Search for the cell housing the specified text and yield its [X, Y] center coordinate. 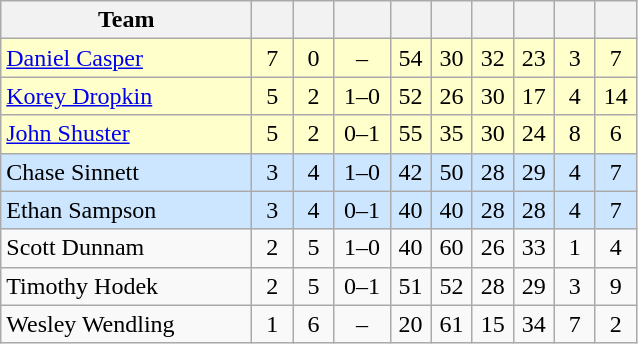
61 [452, 324]
8 [574, 134]
Daniel Casper [126, 58]
15 [492, 324]
35 [452, 134]
John Shuster [126, 134]
Chase Sinnett [126, 172]
0 [314, 58]
Korey Dropkin [126, 96]
14 [616, 96]
Team [126, 20]
42 [410, 172]
Scott Dunnam [126, 248]
55 [410, 134]
33 [534, 248]
Ethan Sampson [126, 210]
Wesley Wendling [126, 324]
9 [616, 286]
50 [452, 172]
60 [452, 248]
23 [534, 58]
34 [534, 324]
20 [410, 324]
54 [410, 58]
32 [492, 58]
Timothy Hodek [126, 286]
51 [410, 286]
17 [534, 96]
24 [534, 134]
